Scan for the cell matching the given text and deliver its (X, Y) coordinate at center. 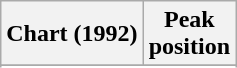
Peakposition (189, 34)
Chart (1992) (72, 34)
